Detect which cell encompasses the target text, then output its [x, y] center coordinate. 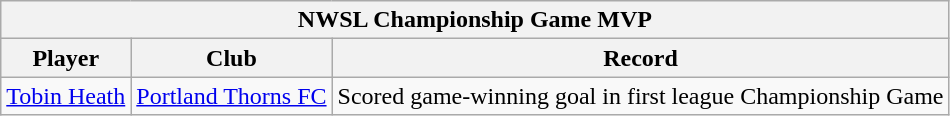
Player [66, 58]
Club [232, 58]
Scored game-winning goal in first league Championship Game [640, 96]
NWSL Championship Game MVP [475, 20]
Portland Thorns FC [232, 96]
Tobin Heath [66, 96]
Record [640, 58]
